Detect which cell encompasses the target text, then output its (X, Y) center coordinate. 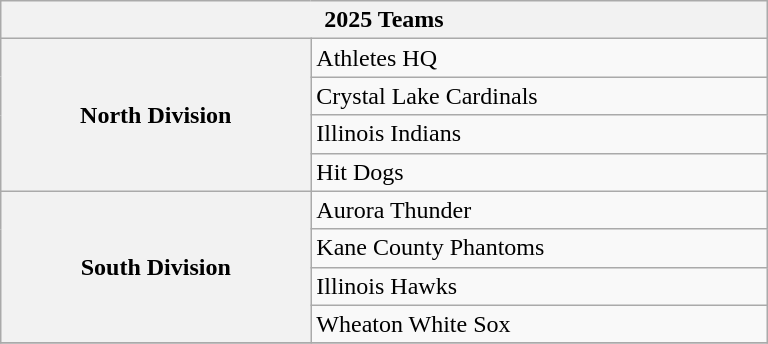
Illinois Indians (539, 134)
Aurora Thunder (539, 210)
Crystal Lake Cardinals (539, 96)
Hit Dogs (539, 172)
South Division (156, 267)
Wheaton White Sox (539, 324)
Athletes HQ (539, 58)
2025 Teams (384, 20)
Kane County Phantoms (539, 248)
Illinois Hawks (539, 286)
North Division (156, 115)
